Return [X, Y] of the center of cell containing provided text 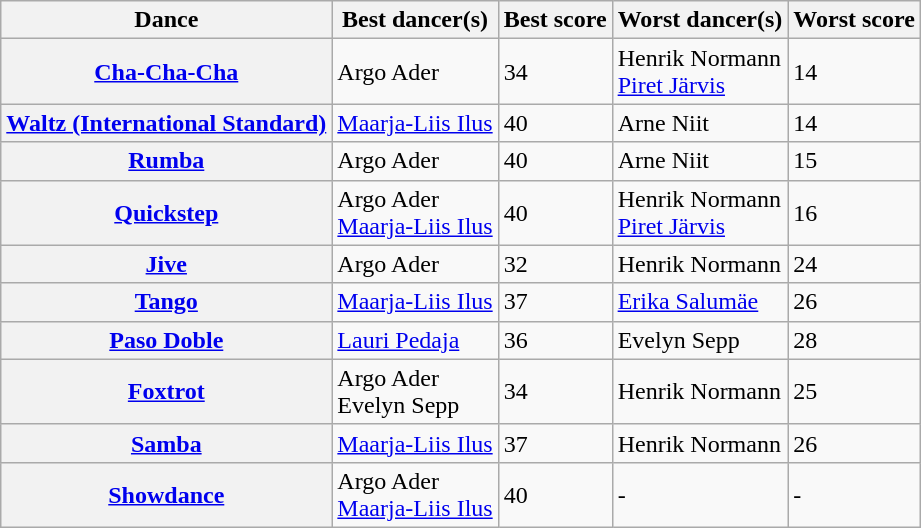
Best score [555, 20]
Showdance [166, 494]
24 [854, 264]
Worst dancer(s) [700, 20]
Worst score [854, 20]
Waltz (International Standard) [166, 123]
32 [555, 264]
Samba [166, 443]
Foxtrot [166, 392]
28 [854, 340]
Cha-Cha-Cha [166, 72]
Tango [166, 302]
36 [555, 340]
Evelyn Sepp [700, 340]
Argo AderEvelyn Sepp [415, 392]
Jive [166, 264]
Quickstep [166, 212]
Paso Doble [166, 340]
Lauri Pedaja [415, 340]
16 [854, 212]
25 [854, 392]
Dance [166, 20]
15 [854, 161]
Rumba [166, 161]
Best dancer(s) [415, 20]
Erika Salumäe [700, 302]
